For the text-containing cell, return its midpoint in (X, Y) coordinate format. 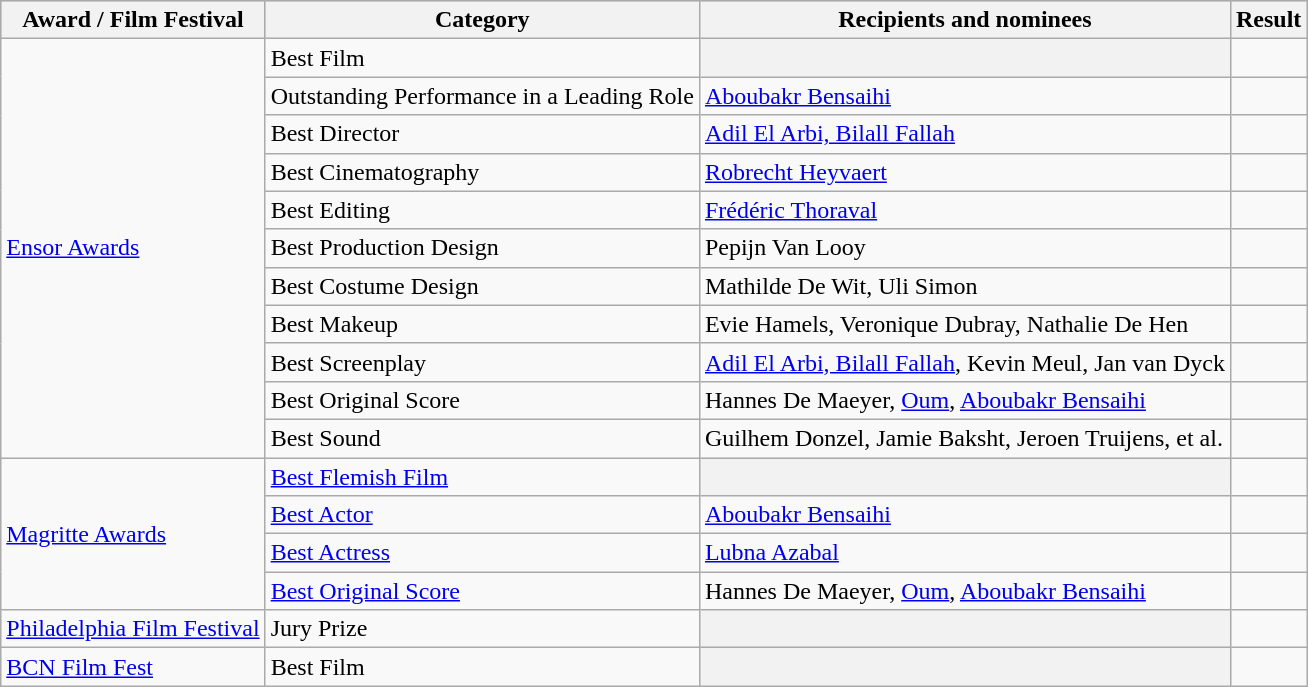
Best Editing (482, 210)
Best Sound (482, 438)
Pepijn Van Looy (964, 248)
Recipients and nominees (964, 20)
Mathilde De Wit, Uli Simon (964, 286)
Adil El Arbi, Bilall Fallah, Kevin Meul, Jan van Dyck (964, 362)
Frédéric Thoraval (964, 210)
Best Actress (482, 553)
Best Actor (482, 515)
Evie Hamels, Veronique Dubray, Nathalie De Hen (964, 324)
Lubna Azabal (964, 553)
Best Screenplay (482, 362)
Best Cinematography (482, 172)
Best Costume Design (482, 286)
Category (482, 20)
Philadelphia Film Festival (133, 629)
Robrecht Heyvaert (964, 172)
Result (1268, 20)
Magritte Awards (133, 534)
Guilhem Donzel, Jamie Baksht, Jeroen Truijens, et al. (964, 438)
BCN Film Fest (133, 667)
Best Director (482, 134)
Adil El Arbi, Bilall Fallah (964, 134)
Best Production Design (482, 248)
Ensor Awards (133, 248)
Award / Film Festival (133, 20)
Jury Prize (482, 629)
Best Flemish Film (482, 477)
Outstanding Performance in a Leading Role (482, 96)
Best Makeup (482, 324)
